Find where the given text appears and provide that cell's center as (X, Y) coordinate. 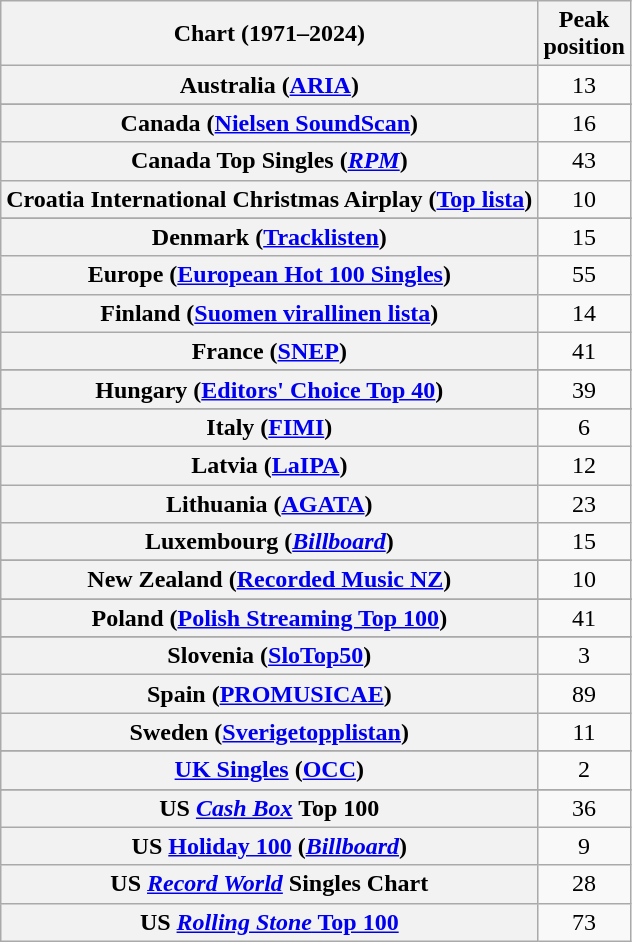
Croatia International Christmas Airplay (Top lista) (270, 199)
55 (584, 275)
Chart (1971–2024) (270, 34)
UK Singles (OCC) (270, 770)
2 (584, 770)
Australia (ARIA) (270, 85)
Spain (PROMUSICAE) (270, 694)
36 (584, 808)
14 (584, 313)
Slovenia (SloTop50) (270, 656)
US Rolling Stone Top 100 (270, 922)
73 (584, 922)
Lithuania (AGATA) (270, 503)
US Cash Box Top 100 (270, 808)
11 (584, 732)
Luxembourg (Billboard) (270, 542)
16 (584, 123)
Canada (Nielsen SoundScan) (270, 123)
Italy (FIMI) (270, 427)
43 (584, 161)
Finland (Suomen virallinen lista) (270, 313)
23 (584, 503)
Denmark (Tracklisten) (270, 237)
6 (584, 427)
France (SNEP) (270, 351)
Sweden (Sverigetopplistan) (270, 732)
US Holiday 100 (Billboard) (270, 846)
New Zealand (Recorded Music NZ) (270, 580)
Hungary (Editors' Choice Top 40) (270, 389)
Latvia (LaIPA) (270, 465)
9 (584, 846)
39 (584, 389)
3 (584, 656)
Peakposition (584, 34)
13 (584, 85)
Europe (European Hot 100 Singles) (270, 275)
US Record World Singles Chart (270, 884)
89 (584, 694)
12 (584, 465)
Canada Top Singles (RPM) (270, 161)
Poland (Polish Streaming Top 100) (270, 618)
28 (584, 884)
